Extract the (X, Y) coordinate from the center of the cell holding the provided text.  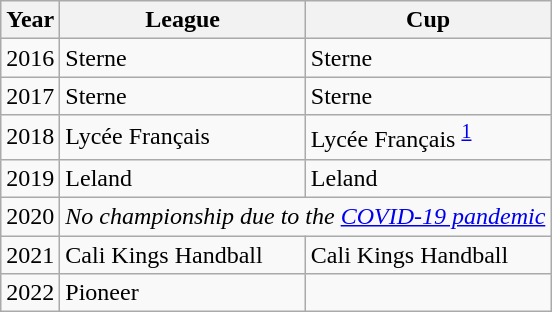
2016 (30, 58)
League (183, 20)
2021 (30, 255)
2019 (30, 178)
Pioneer (183, 293)
Lycée Français (183, 138)
Cup (428, 20)
Lycée Français 1 (428, 138)
2020 (30, 217)
No championship due to the COVID-19 pandemic (306, 217)
2017 (30, 96)
Year (30, 20)
2022 (30, 293)
2018 (30, 138)
